Scan for the cell matching the given text and deliver its [x, y] coordinate at center. 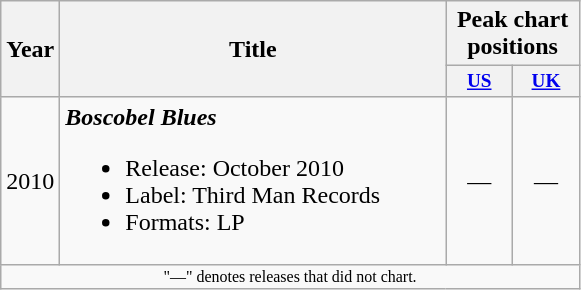
Year [30, 50]
2010 [30, 180]
UK [546, 82]
US [480, 82]
Title [253, 50]
Boscobel BluesRelease: October 2010Label: Third Man RecordsFormats: LP [253, 180]
"—" denotes releases that did not chart. [290, 277]
Peak chart positions [512, 34]
